Search for the cell housing the specified text and yield its (X, Y) center coordinate. 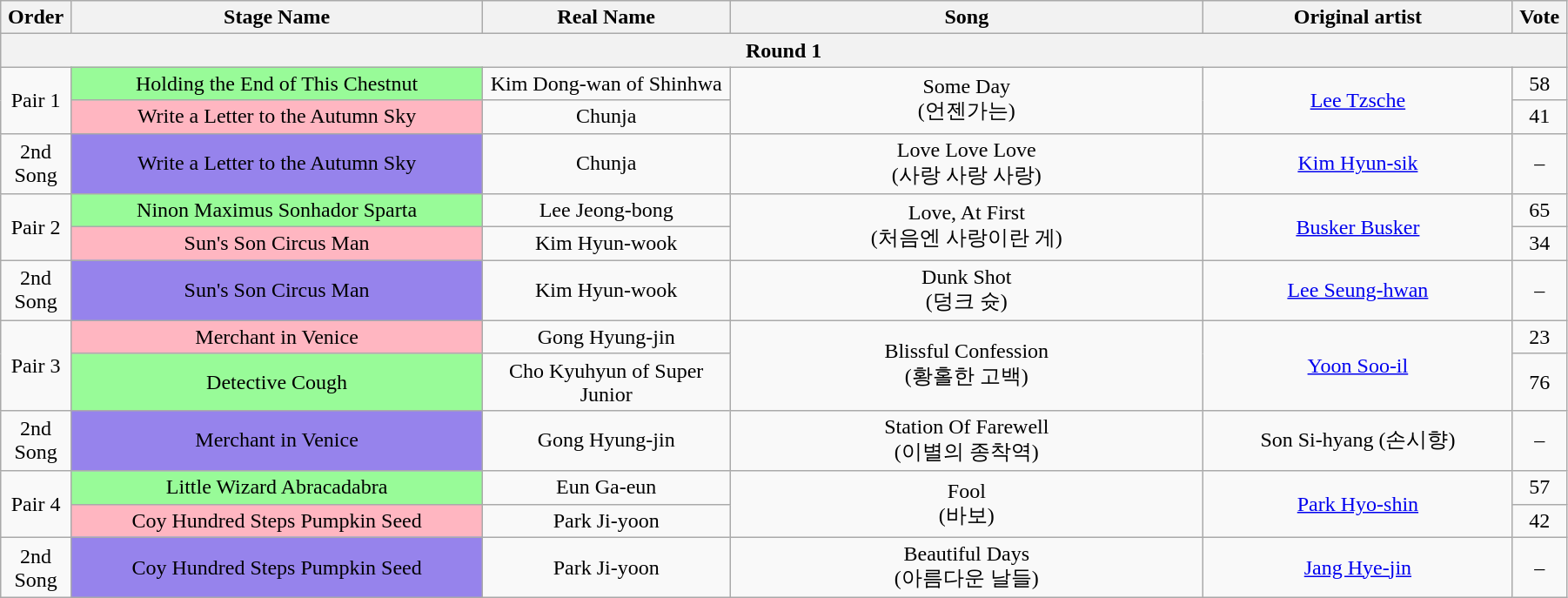
Station Of Farewell(이별의 종착역) (967, 440)
Lee Seung-hwan (1357, 291)
Real Name (606, 17)
57 (1540, 487)
Pair 4 (37, 504)
Kim Dong-wan of Shinhwa (606, 84)
Park Hyo-shin (1357, 504)
Song (967, 17)
Blissful Confession(황홀한 고백) (967, 366)
42 (1540, 521)
Son Si-hyang (손시향) (1357, 440)
Yoon Soo-il (1357, 366)
Ninon Maximus Sonhador Sparta (277, 211)
Pair 3 (37, 366)
65 (1540, 211)
Original artist (1357, 17)
Vote (1540, 17)
Jang Hye-jin (1357, 568)
58 (1540, 84)
Lee Tzsche (1357, 100)
Kim Hyun-sik (1357, 164)
76 (1540, 381)
Love, At First(처음엔 사랑이란 게) (967, 227)
Order (37, 17)
Detective Cough (277, 381)
41 (1540, 117)
Round 1 (784, 50)
Some Day(언젠가는) (967, 100)
Fool(바보) (967, 504)
Stage Name (277, 17)
Cho Kyuhyun of Super Junior (606, 381)
Little Wizard Abracadabra (277, 487)
34 (1540, 244)
Holding the End of This Chestnut (277, 84)
Busker Busker (1357, 227)
Dunk Shot(덩크 슛) (967, 291)
Lee Jeong-bong (606, 211)
Beautiful Days(아름다운 날들) (967, 568)
Pair 2 (37, 227)
Eun Ga-eun (606, 487)
Pair 1 (37, 100)
23 (1540, 337)
Love Love Love(사랑 사랑 사랑) (967, 164)
